Output the (X, Y) coordinate of the center of the cell containing the given text.  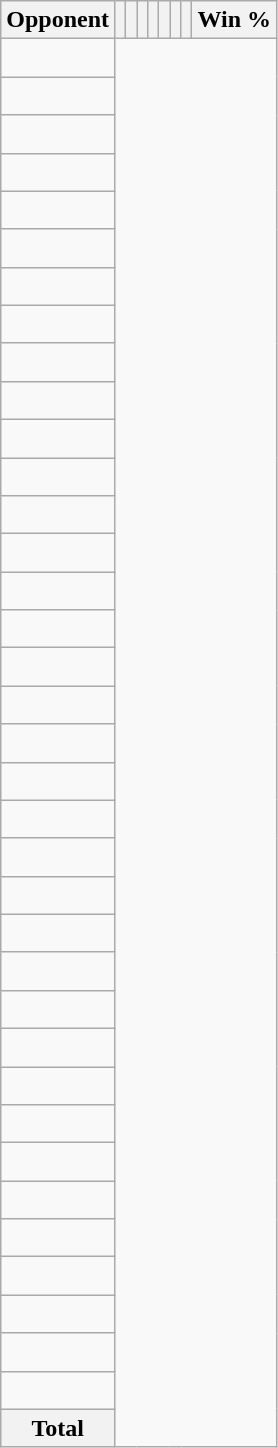
Total (58, 1428)
Opponent (58, 20)
Win % (234, 20)
